Find where the given text appears and provide that cell's center as [X, Y] coordinate. 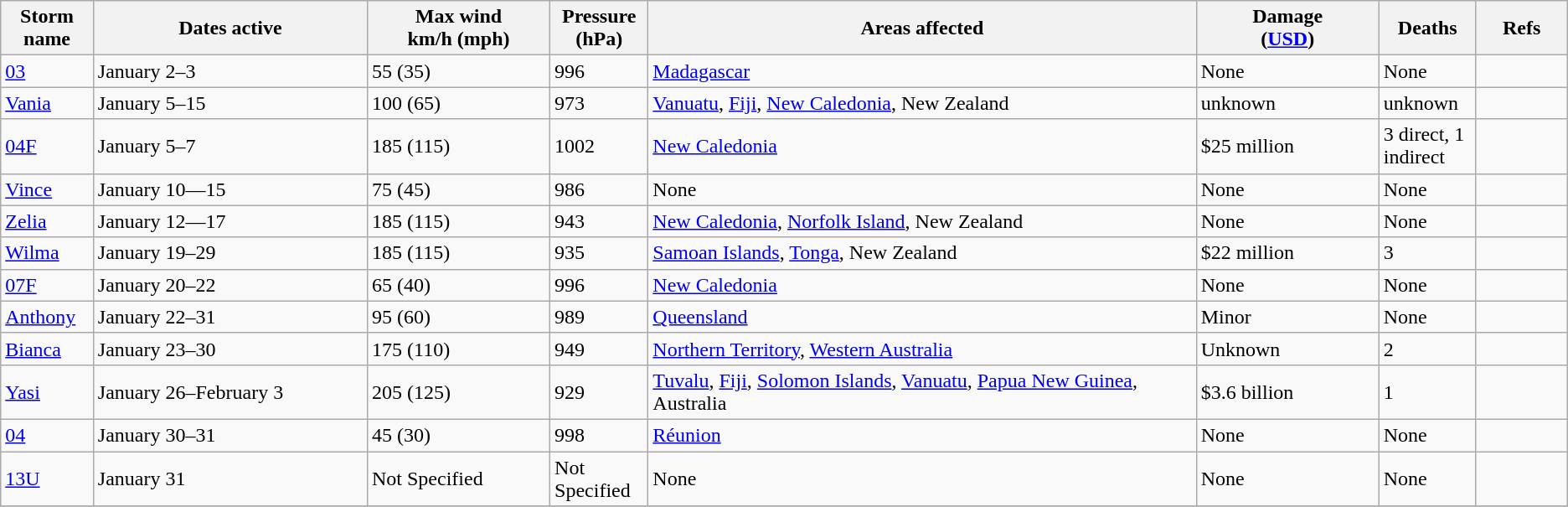
95 (60) [458, 317]
205 (125) [458, 392]
Dates active [230, 28]
943 [600, 221]
Bianca [47, 349]
175 (110) [458, 349]
$25 million [1287, 146]
65 (40) [458, 285]
Unknown [1287, 349]
3 [1427, 253]
$22 million [1287, 253]
January 22–31 [230, 317]
Anthony [47, 317]
Damage(USD) [1287, 28]
55 (35) [458, 71]
Tuvalu, Fiji, Solomon Islands, Vanuatu, Papua New Guinea, Australia [922, 392]
Northern Territory, Western Australia [922, 349]
1002 [600, 146]
Wilma [47, 253]
January 2–3 [230, 71]
January 20–22 [230, 285]
929 [600, 392]
03 [47, 71]
Max windkm/h (mph) [458, 28]
Deaths [1427, 28]
935 [600, 253]
Areas affected [922, 28]
Vanuatu, Fiji, New Caledonia, New Zealand [922, 103]
973 [600, 103]
January 5–15 [230, 103]
13U [47, 478]
Zelia [47, 221]
January 19–29 [230, 253]
3 direct, 1 indirect [1427, 146]
1 [1427, 392]
January 31 [230, 478]
75 (45) [458, 189]
January 5–7 [230, 146]
04F [47, 146]
Queensland [922, 317]
986 [600, 189]
Minor [1287, 317]
January 23–30 [230, 349]
Pressure(hPa) [600, 28]
100 (65) [458, 103]
Samoan Islands, Tonga, New Zealand [922, 253]
998 [600, 435]
04 [47, 435]
Yasi [47, 392]
Madagascar [922, 71]
Refs [1521, 28]
2 [1427, 349]
989 [600, 317]
January 26–February 3 [230, 392]
45 (30) [458, 435]
New Caledonia, Norfolk Island, New Zealand [922, 221]
949 [600, 349]
Vince [47, 189]
07F [47, 285]
Réunion [922, 435]
January 10—15 [230, 189]
January 30–31 [230, 435]
Vania [47, 103]
$3.6 billion [1287, 392]
Storm name [47, 28]
January 12—17 [230, 221]
